Output the (x, y) coordinate of the center of the cell containing the given text.  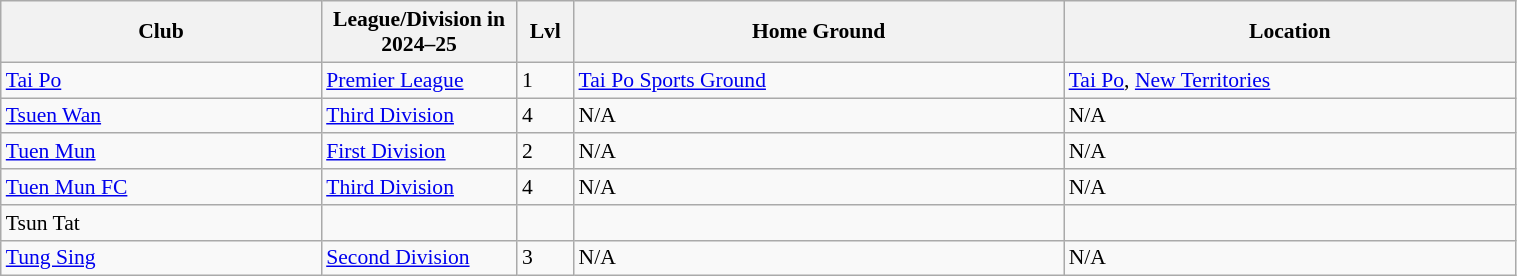
Club (161, 32)
1 (546, 80)
Location (1290, 32)
Tsun Tat (161, 223)
Tung Sing (161, 258)
Tuen Mun FC (161, 187)
League/Division in 2024–25 (419, 32)
Tai Po Sports Ground (819, 80)
2 (546, 152)
First Division (419, 152)
Tuen Mun (161, 152)
Tsuen Wan (161, 116)
Home Ground (819, 32)
Lvl (546, 32)
Premier League (419, 80)
Tai Po, New Territories (1290, 80)
Second Division (419, 258)
Tai Po (161, 80)
3 (546, 258)
